For the text-containing cell, return its midpoint in [X, Y] coordinate format. 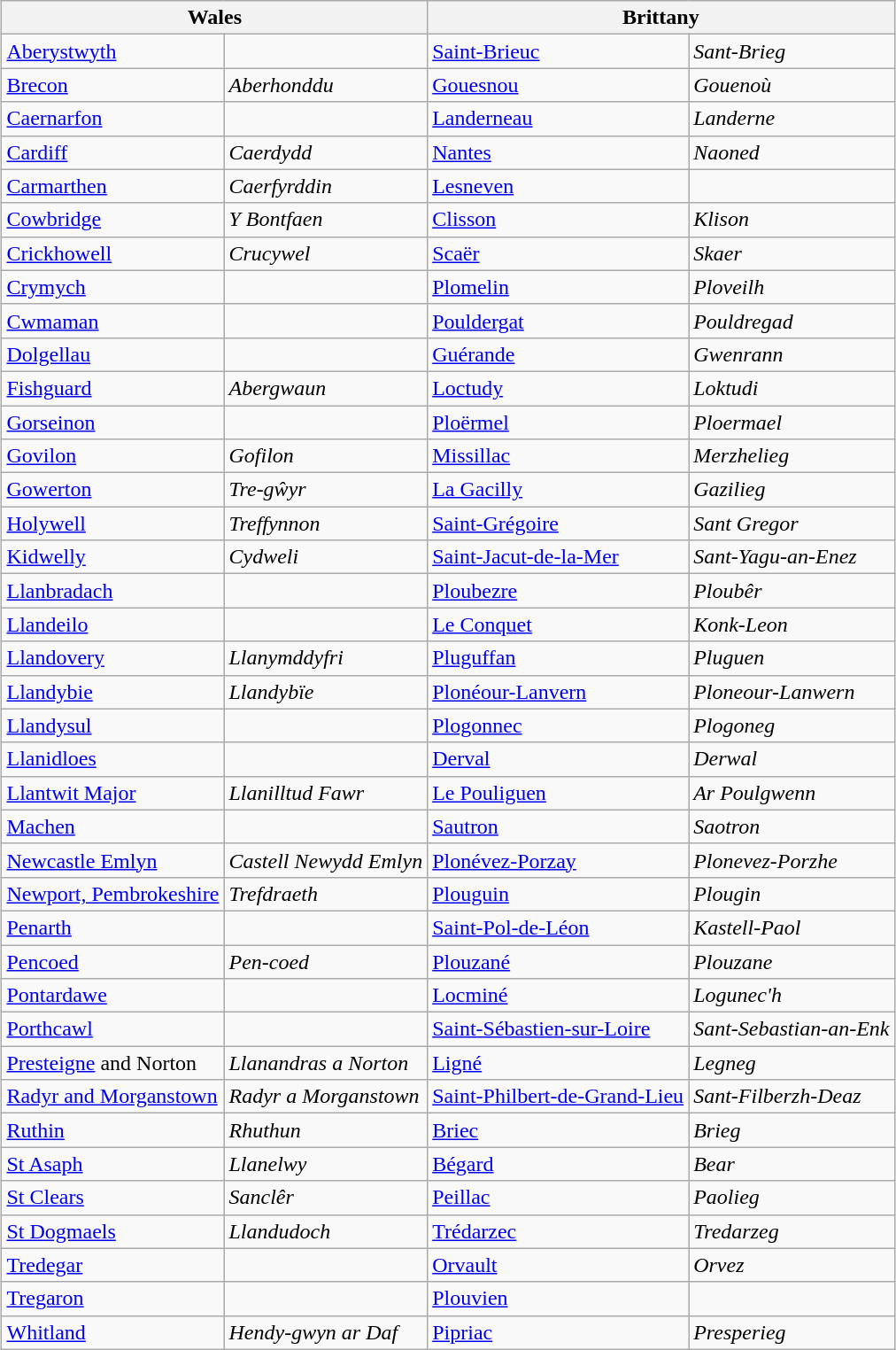
Pouldergat [558, 321]
Tregaron [113, 1299]
Sant-Sebastian-an-Enk [792, 1029]
Plogoneg [792, 725]
Plonéour-Lanvern [558, 692]
Cowbridge [113, 220]
Ploermael [792, 423]
Gwenrann [792, 354]
Sanclêr [326, 1198]
Gorseinon [113, 423]
Loktudi [792, 388]
Llandysul [113, 725]
Rhuthun [326, 1130]
Saotron [792, 826]
Crickhowell [113, 253]
Govilon [113, 456]
Tre-gŵyr [326, 490]
Sant-Brieg [792, 51]
Ploërmel [558, 423]
Trédarzec [558, 1231]
Legneg [792, 1063]
Gowerton [113, 490]
Llandybie [113, 692]
Plouguin [558, 894]
Missillac [558, 456]
Ploneour-Lanwern [792, 692]
Nantes [558, 152]
Saint-Jacut-de-la-Mer [558, 557]
Plouzane [792, 961]
Clisson [558, 220]
Ruthin [113, 1130]
Lesneven [558, 186]
Pluguffan [558, 658]
Kastell-Paol [792, 927]
Llandeilo [113, 625]
Pipriac [558, 1332]
Caerdydd [326, 152]
Crymych [113, 287]
Briec [558, 1130]
Sant Gregor [792, 524]
Gofilon [326, 456]
Saint-Sébastien-sur-Loire [558, 1029]
Aberhonddu [326, 85]
Saint-Grégoire [558, 524]
Trefdraeth [326, 894]
Plouzané [558, 961]
Fishguard [113, 388]
Pencoed [113, 961]
Loctudy [558, 388]
Scaër [558, 253]
Llandovery [113, 658]
Orvez [792, 1265]
Merzhelieg [792, 456]
Le Conquet [558, 625]
Cardiff [113, 152]
Brittany [660, 18]
Plomelin [558, 287]
Cwmaman [113, 321]
Orvault [558, 1265]
Llanbradach [113, 591]
Gouesnou [558, 85]
Hendy-gwyn ar Daf [326, 1332]
Tredegar [113, 1265]
Llanymddyfri [326, 658]
Naoned [792, 152]
Gouenoù [792, 85]
Ploubezre [558, 591]
Ligné [558, 1063]
Pen-coed [326, 961]
Ar Poulgwenn [792, 793]
Sant-Yagu-an-Enez [792, 557]
Derwal [792, 759]
Le Pouliguen [558, 793]
Newport, Pembrokeshire [113, 894]
St Clears [113, 1198]
Pouldregad [792, 321]
Y Bontfaen [326, 220]
Llandybïe [326, 692]
Abergwaun [326, 388]
Porthcawl [113, 1029]
Klison [792, 220]
Holywell [113, 524]
Llanandras a Norton [326, 1063]
Caernarfon [113, 119]
Radyr a Morganstown [326, 1097]
Llantwit Major [113, 793]
Crucywel [326, 253]
Logunec'h [792, 996]
Newcastle Emlyn [113, 860]
Brieg [792, 1130]
Whitland [113, 1332]
Presteigne and Norton [113, 1063]
Saint-Philbert-de-Grand-Lieu [558, 1097]
Bear [792, 1164]
Ploubêr [792, 591]
Guérande [558, 354]
Saint-Brieuc [558, 51]
Sautron [558, 826]
Landerneau [558, 119]
Penarth [113, 927]
Treffynnon [326, 524]
Dolgellau [113, 354]
Tredarzeg [792, 1231]
Carmarthen [113, 186]
Bégard [558, 1164]
Plougin [792, 894]
Peillac [558, 1198]
Saint-Pol-de-Léon [558, 927]
Radyr and Morganstown [113, 1097]
Wales [214, 18]
Ploveilh [792, 287]
Caerfyrddin [326, 186]
Llandudoch [326, 1231]
Landerne [792, 119]
Locminé [558, 996]
St Dogmaels [113, 1231]
Pluguen [792, 658]
Plonévez-Porzay [558, 860]
Konk-Leon [792, 625]
Skaer [792, 253]
Castell Newydd Emlyn [326, 860]
Sant-Filberzh-Deaz [792, 1097]
La Gacilly [558, 490]
Cydweli [326, 557]
Derval [558, 759]
Paolieg [792, 1198]
Llanelwy [326, 1164]
Plogonnec [558, 725]
Brecon [113, 85]
Machen [113, 826]
Presperieg [792, 1332]
Kidwelly [113, 557]
Plonevez-Porzhe [792, 860]
St Asaph [113, 1164]
Pontardawe [113, 996]
Llanidloes [113, 759]
Llanilltud Fawr [326, 793]
Aberystwyth [113, 51]
Gazilieg [792, 490]
Plouvien [558, 1299]
